For the text-containing cell, return its midpoint in (x, y) coordinate format. 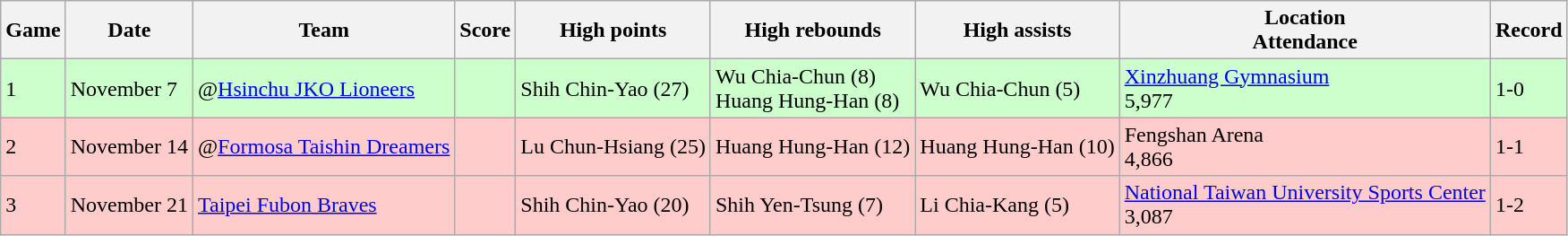
Lu Chun-Hsiang (25) (613, 147)
Wu Chia-Chun (5) (1017, 88)
@Formosa Taishin Dreamers (323, 147)
@Hsinchu JKO Lioneers (323, 88)
Team (323, 31)
November 14 (129, 147)
2 (33, 147)
Huang Hung-Han (12) (812, 147)
November 21 (129, 205)
Record (1529, 31)
Score (485, 31)
Shih Yen-Tsung (7) (812, 205)
Date (129, 31)
Fengshan Arena4,866 (1305, 147)
LocationAttendance (1305, 31)
High rebounds (812, 31)
Taipei Fubon Braves (323, 205)
Wu Chia-Chun (8)Huang Hung-Han (8) (812, 88)
1 (33, 88)
3 (33, 205)
1-0 (1529, 88)
Huang Hung-Han (10) (1017, 147)
Shih Chin-Yao (27) (613, 88)
1-1 (1529, 147)
Xinzhuang Gymnasium5,977 (1305, 88)
Li Chia-Kang (5) (1017, 205)
Game (33, 31)
National Taiwan University Sports Center3,087 (1305, 205)
High assists (1017, 31)
Shih Chin-Yao (20) (613, 205)
High points (613, 31)
1-2 (1529, 205)
November 7 (129, 88)
